Extract the [x, y] coordinate from the center of the cell holding the provided text.  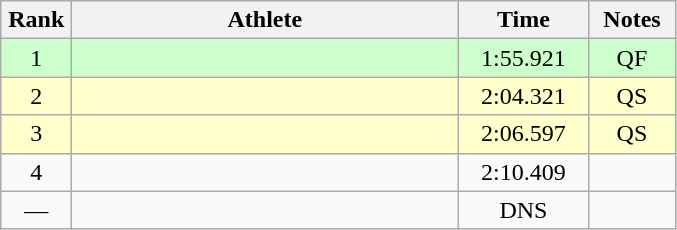
QF [632, 58]
3 [36, 134]
2:06.597 [524, 134]
4 [36, 172]
Athlete [265, 20]
2 [36, 96]
2:04.321 [524, 96]
DNS [524, 210]
Notes [632, 20]
Time [524, 20]
— [36, 210]
2:10.409 [524, 172]
Rank [36, 20]
1 [36, 58]
1:55.921 [524, 58]
